Identify which cell holds the provided text, then report its [x, y] central coordinate. 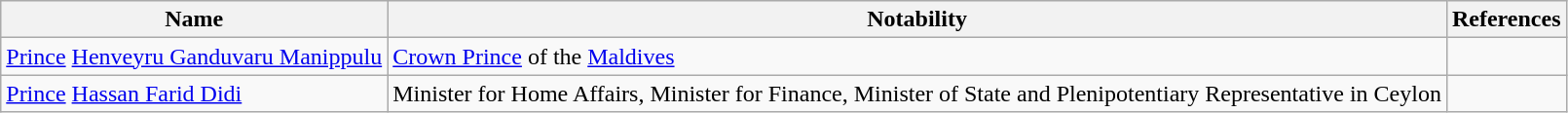
Prince Henveyru Ganduvaru Manippulu [195, 56]
Notability [917, 19]
Name [195, 19]
Crown Prince of the Maldives [917, 56]
Minister for Home Affairs, Minister for Finance, Minister of State and Plenipotentiary Representative in Ceylon [917, 94]
Prince Hassan Farid Didi [195, 94]
References [1506, 19]
